Pinpoint the cell where the given text exists, returning its [X, Y] midpoint coordinate. 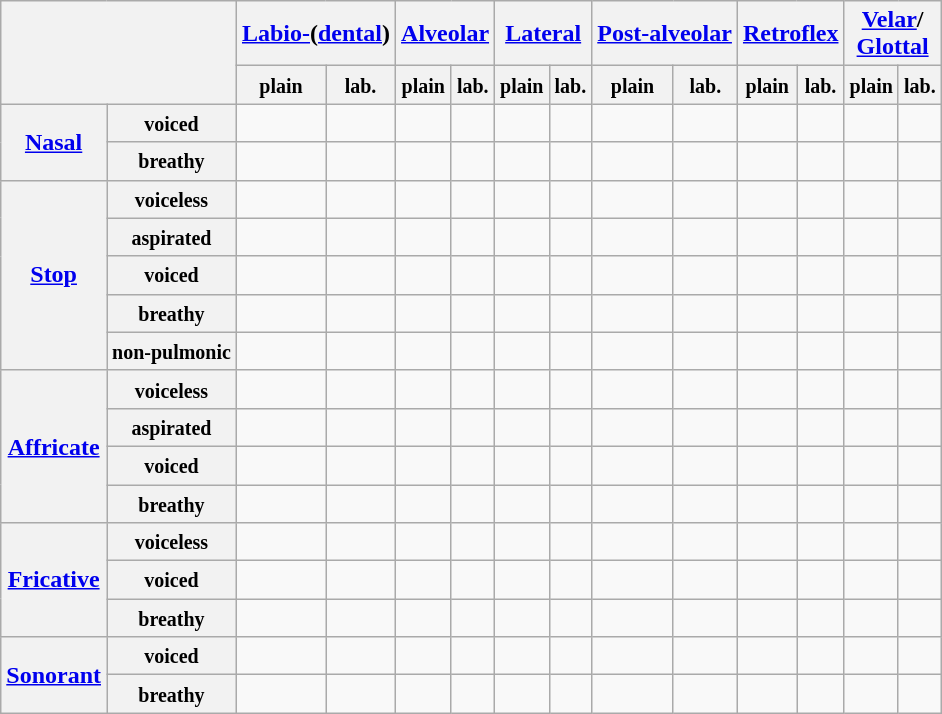
Labio-(dental) [316, 34]
Post-alveolar [665, 34]
Velar/Glottal [892, 34]
Nasal [54, 142]
non-pulmonic [171, 351]
Stop [54, 275]
Affricate [54, 446]
Alveolar [446, 34]
Fricative [54, 580]
Lateral [544, 34]
Sonorant [54, 675]
Retroflex [790, 34]
